Locate the cell with the specified text and output its (X, Y) center coordinate. 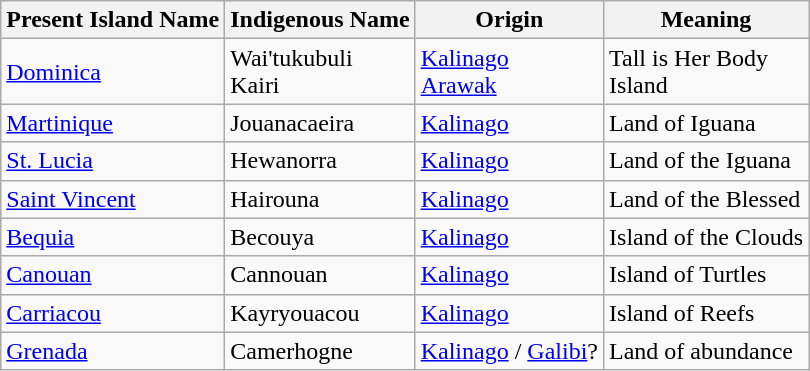
Canouan (113, 275)
Origin (509, 20)
Land of the Iguana (706, 161)
Island of Reefs (706, 313)
Jouanacaeira (320, 123)
Martinique (113, 123)
Island of Turtles (706, 275)
Saint Vincent (113, 199)
Kalinago / Galibi? (509, 351)
Present Island Name (113, 20)
Bequia (113, 237)
Kayryouacou (320, 313)
KalinagoArawak (509, 72)
Hewanorra (320, 161)
Camerhogne (320, 351)
Island of the Clouds (706, 237)
Carriacou (113, 313)
Wai'tukubuliKairi (320, 72)
Grenada (113, 351)
Land of the Blessed (706, 199)
Dominica (113, 72)
Hairouna (320, 199)
Indigenous Name (320, 20)
Meaning (706, 20)
Tall is Her BodyIsland (706, 72)
Cannouan (320, 275)
Becouya (320, 237)
Land of abundance (706, 351)
Land of Iguana (706, 123)
St. Lucia (113, 161)
